Search for the cell housing the specified text and yield its [X, Y] center coordinate. 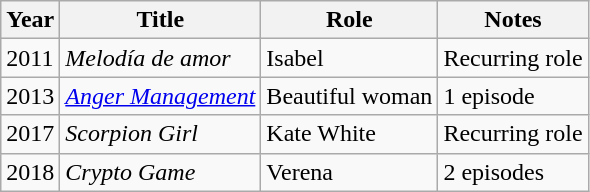
Title [160, 20]
Notes [513, 20]
Anger Management [160, 96]
2017 [30, 134]
Kate White [350, 134]
Role [350, 20]
2013 [30, 96]
Beautiful woman [350, 96]
2 episodes [513, 172]
Isabel [350, 58]
Crypto Game [160, 172]
Melodía de amor [160, 58]
Year [30, 20]
2018 [30, 172]
Scorpion Girl [160, 134]
1 episode [513, 96]
Verena [350, 172]
2011 [30, 58]
